Provide the (x, y) coordinate of the cell's center where the given text is located.  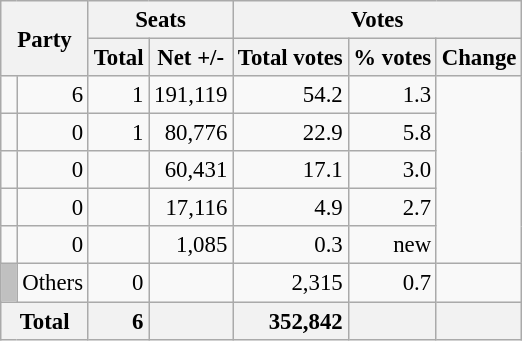
Seats (160, 20)
Votes (378, 20)
Net +/- (191, 58)
5.8 (392, 133)
2.7 (392, 208)
352,842 (290, 321)
191,119 (191, 95)
17.1 (290, 170)
Others (52, 283)
22.9 (290, 133)
54.2 (290, 95)
1,085 (191, 245)
3.0 (392, 170)
0.7 (392, 283)
80,776 (191, 133)
Party (45, 38)
0.3 (290, 245)
Total votes (290, 58)
4.9 (290, 208)
% votes (392, 58)
1.3 (392, 95)
2,315 (290, 283)
60,431 (191, 170)
Change (478, 58)
17,116 (191, 208)
new (392, 245)
